Find where the given text appears and provide that cell's center as [x, y] coordinate. 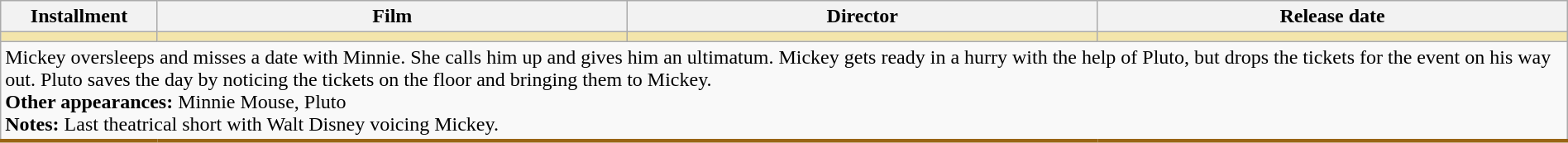
Film [392, 17]
Release date [1332, 17]
Installment [79, 17]
Director [863, 17]
